Detect which cell encompasses the target text, then output its (X, Y) center coordinate. 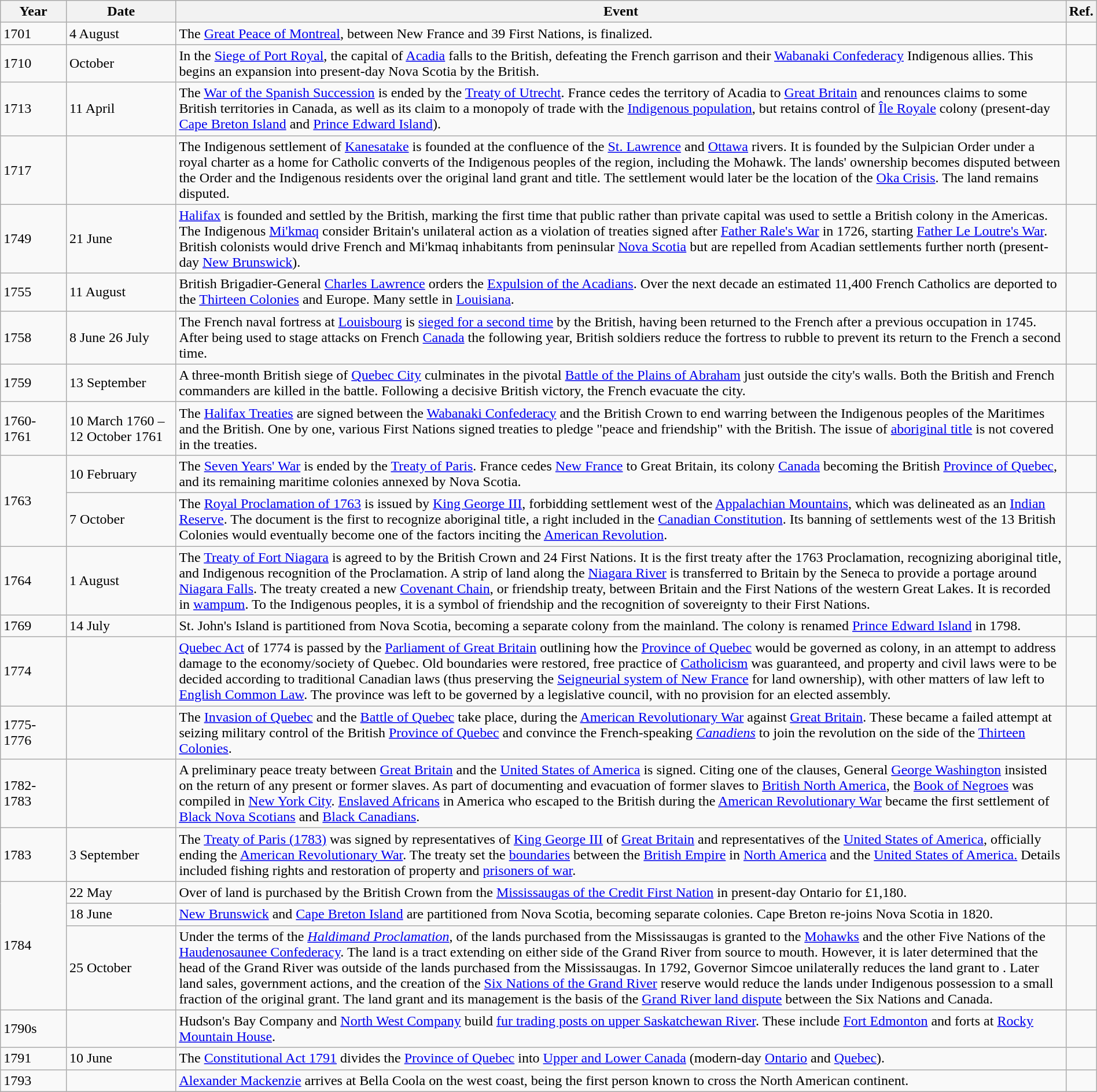
1701 (34, 34)
22 May (120, 892)
1749 (34, 238)
1782-1783 (34, 794)
4 August (120, 34)
1764 (34, 581)
1791 (34, 1058)
10 March 1760 – 12 October 1761 (120, 428)
25 October (120, 968)
1717 (34, 170)
7 October (120, 519)
The Great Peace of Montreal, between New France and 39 First Nations, is finalized. (621, 34)
10 June (120, 1058)
1763 (34, 500)
Year (34, 12)
St. John's Island is partitioned from Nova Scotia, becoming a separate colony from the mainland. The colony is renamed Prince Edward Island in 1798. (621, 626)
11 April (120, 109)
14 July (120, 626)
New Brunswick and Cape Breton Island are partitioned from Nova Scotia, becoming separate colonies. Cape Breton re-joins Nova Scotia in 1820. (621, 914)
Date (120, 12)
The Constitutional Act 1791 divides the Province of Quebec into Upper and Lower Canada (modern-day Ontario and Quebec). (621, 1058)
1760-1761 (34, 428)
1775-1776 (34, 733)
10 February (120, 473)
1755 (34, 292)
3 September (120, 855)
8 June 26 July (120, 337)
Over of land is purchased by the British Crown from the Mississaugas of the Credit First Nation in present-day Ontario for £1,180. (621, 892)
Ref. (1081, 12)
Event (621, 12)
1758 (34, 337)
1774 (34, 671)
1793 (34, 1080)
1 August (120, 581)
1759 (34, 383)
1710 (34, 64)
October (120, 64)
1783 (34, 855)
18 June (120, 914)
1713 (34, 109)
1784 (34, 946)
21 June (120, 238)
13 September (120, 383)
1790s (34, 1029)
11 August (120, 292)
1769 (34, 626)
Alexander Mackenzie arrives at Bella Coola on the west coast, being the first person known to cross the North American continent. (621, 1080)
